Locate the cell with the specified text and output its (X, Y) center coordinate. 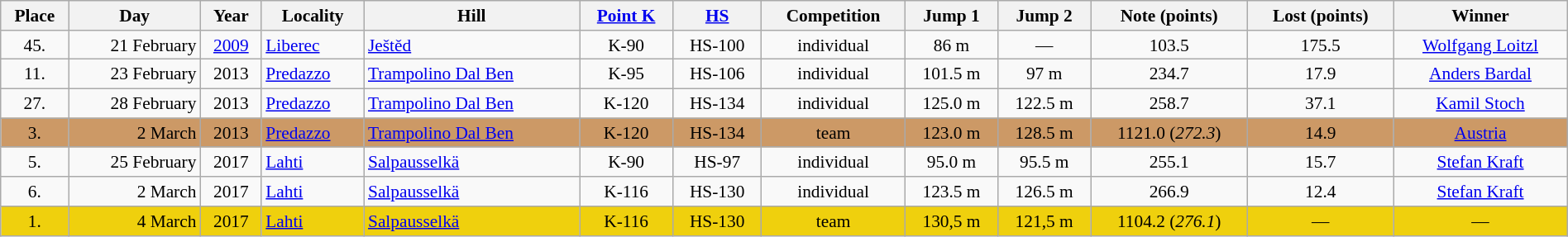
Jump 1 (951, 16)
23 February (134, 74)
1104.2 (276.1) (1169, 221)
95.0 m (951, 163)
Day (134, 16)
101.5 m (951, 74)
K-95 (627, 74)
3. (35, 133)
Ještěd (471, 45)
125.0 m (951, 104)
95.5 m (1045, 163)
Liberec (313, 45)
255.1 (1169, 163)
37.1 (1321, 104)
Kamil Stoch (1480, 104)
Year (231, 16)
2009 (231, 45)
HS-106 (718, 74)
234.7 (1169, 74)
Competition (834, 16)
HS (718, 16)
HS-100 (718, 45)
175.5 (1321, 45)
97 m (1045, 74)
28 February (134, 104)
Anders Bardal (1480, 74)
266.9 (1169, 192)
123.0 m (951, 133)
4 March (134, 221)
Point K (627, 16)
Lost (points) (1321, 16)
25 February (134, 163)
HS-97 (718, 163)
11. (35, 74)
Austria (1480, 133)
123.5 m (951, 192)
14.9 (1321, 133)
17.9 (1321, 74)
6. (35, 192)
Wolfgang Loitzl (1480, 45)
Note (points) (1169, 16)
1. (35, 221)
Hill (471, 16)
103.5 (1169, 45)
Winner (1480, 16)
121,5 m (1045, 221)
86 m (951, 45)
126.5 m (1045, 192)
130,5 m (951, 221)
Locality (313, 16)
1121.0 (272.3) (1169, 133)
Place (35, 16)
Jump 2 (1045, 16)
122.5 m (1045, 104)
15.7 (1321, 163)
258.7 (1169, 104)
21 February (134, 45)
128.5 m (1045, 133)
45. (35, 45)
12.4 (1321, 192)
5. (35, 163)
27. (35, 104)
